Identify which cell holds the provided text, then report its [x, y] central coordinate. 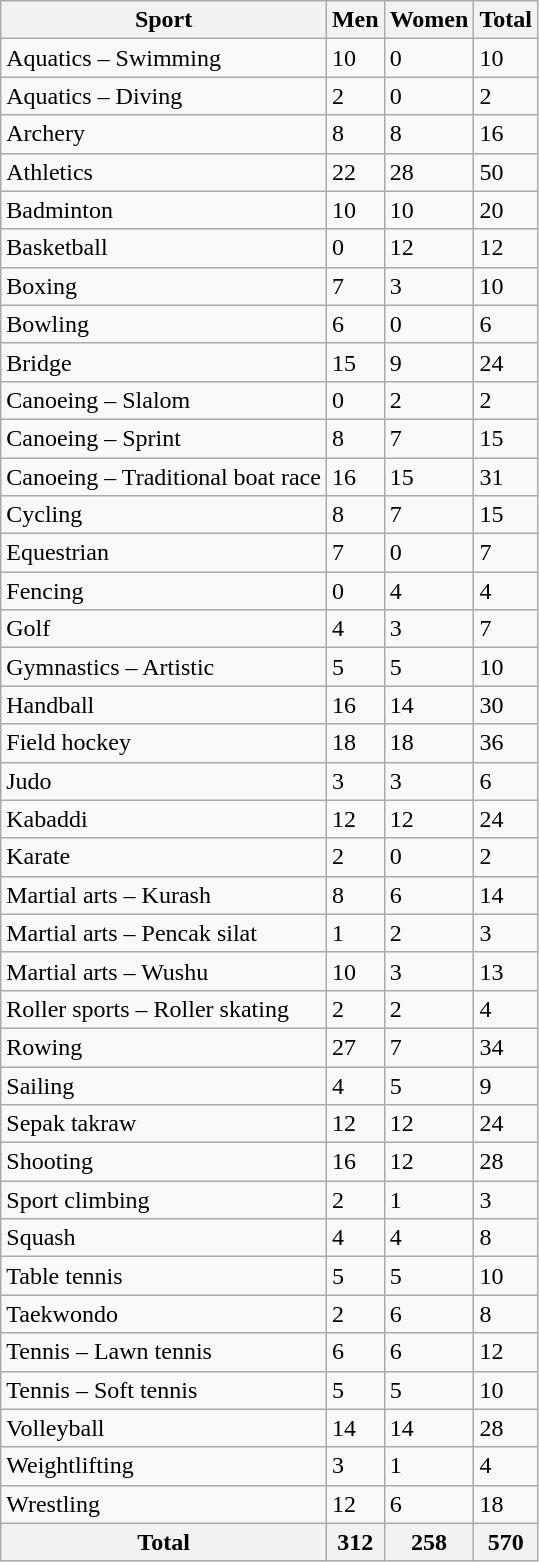
Roller sports – Roller skating [164, 1009]
50 [506, 172]
Kabaddi [164, 819]
Aquatics – Swimming [164, 58]
Squash [164, 1238]
Cycling [164, 515]
27 [355, 1047]
Boxing [164, 286]
Field hockey [164, 743]
Athletics [164, 172]
Rowing [164, 1047]
36 [506, 743]
Tennis – Lawn tennis [164, 1352]
258 [429, 1542]
22 [355, 172]
Archery [164, 134]
Martial arts – Pencak silat [164, 933]
Badminton [164, 210]
Aquatics – Diving [164, 96]
Weightlifting [164, 1466]
Sport [164, 20]
Judo [164, 781]
Canoeing – Slalom [164, 400]
13 [506, 971]
Sepak takraw [164, 1124]
34 [506, 1047]
Volleyball [164, 1428]
Karate [164, 857]
Sailing [164, 1085]
312 [355, 1542]
31 [506, 477]
Basketball [164, 248]
Table tennis [164, 1276]
Martial arts – Kurash [164, 895]
Men [355, 20]
570 [506, 1542]
Equestrian [164, 553]
Wrestling [164, 1504]
Tennis – Soft tennis [164, 1390]
Bowling [164, 324]
Gymnastics – Artistic [164, 667]
Fencing [164, 591]
Canoeing – Sprint [164, 438]
Martial arts – Wushu [164, 971]
Handball [164, 705]
Taekwondo [164, 1314]
Canoeing – Traditional boat race [164, 477]
Women [429, 20]
Sport climbing [164, 1200]
Shooting [164, 1162]
Golf [164, 629]
Bridge [164, 362]
30 [506, 705]
20 [506, 210]
